Extract the [X, Y] coordinate from the center of the cell holding the provided text.  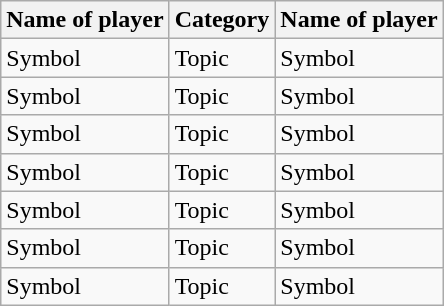
Category [222, 20]
